Return [X, Y] of the center of cell containing provided text 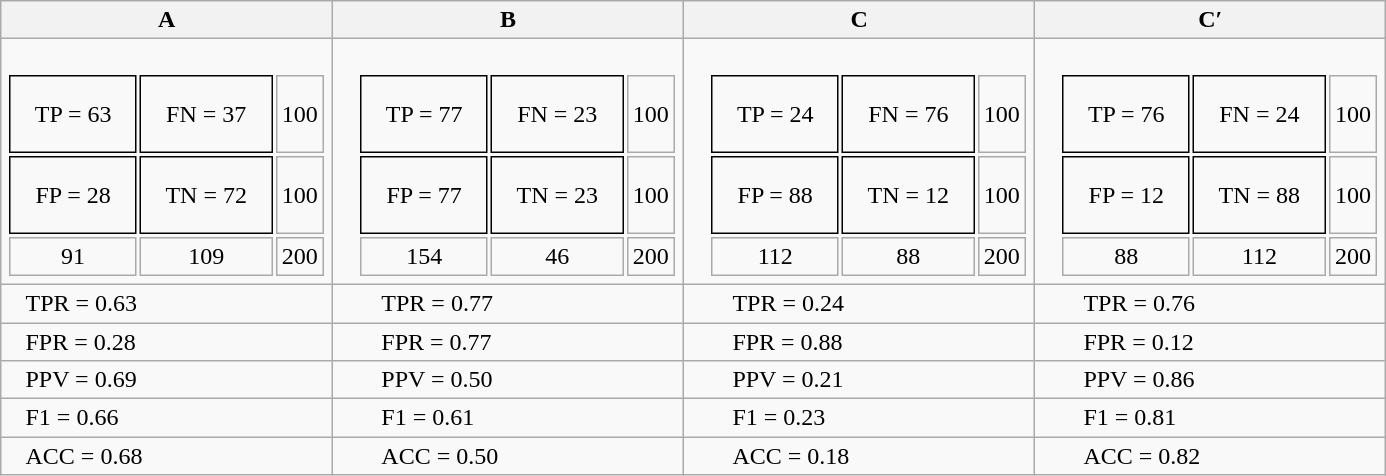
F1 = 0.23 [860, 418]
ACC = 0.18 [860, 456]
91 [73, 256]
TN = 88 [1260, 194]
TN = 12 [908, 194]
FP = 12 [1126, 194]
C [860, 20]
FPR = 0.12 [1210, 341]
FN = 76 [908, 113]
PPV = 0.86 [1210, 380]
TP = 24 FN = 76 100 FP = 88 TN = 12 100 112 88 200 [860, 162]
F1 = 0.81 [1210, 418]
154 [424, 256]
TP = 63 FN = 37 100 FP = 28 TN = 72 100 91 109 200 [167, 162]
FP = 28 [73, 194]
FP = 88 [775, 194]
TP = 63 [73, 113]
ACC = 0.68 [167, 456]
C′ [1210, 20]
FN = 24 [1260, 113]
ACC = 0.82 [1210, 456]
ACC = 0.50 [508, 456]
TP = 24 [775, 113]
TPR = 0.77 [508, 303]
109 [206, 256]
TP = 76 FN = 24 100 FP = 12 TN = 88 100 88 112 200 [1210, 162]
PPV = 0.50 [508, 380]
PPV = 0.21 [860, 380]
TPR = 0.76 [1210, 303]
TP = 76 [1126, 113]
TN = 23 [558, 194]
F1 = 0.66 [167, 418]
PPV = 0.69 [167, 380]
F1 = 0.61 [508, 418]
TP = 77 [424, 113]
TPR = 0.24 [860, 303]
FPR = 0.28 [167, 341]
FPR = 0.88 [860, 341]
TPR = 0.63 [167, 303]
FP = 77 [424, 194]
B [508, 20]
A [167, 20]
TP = 77 FN = 23 100 FP = 77 TN = 23 100 154 46 200 [508, 162]
46 [558, 256]
FN = 37 [206, 113]
FPR = 0.77 [508, 341]
TN = 72 [206, 194]
FN = 23 [558, 113]
